Find where the given text appears and provide that cell's center as [X, Y] coordinate. 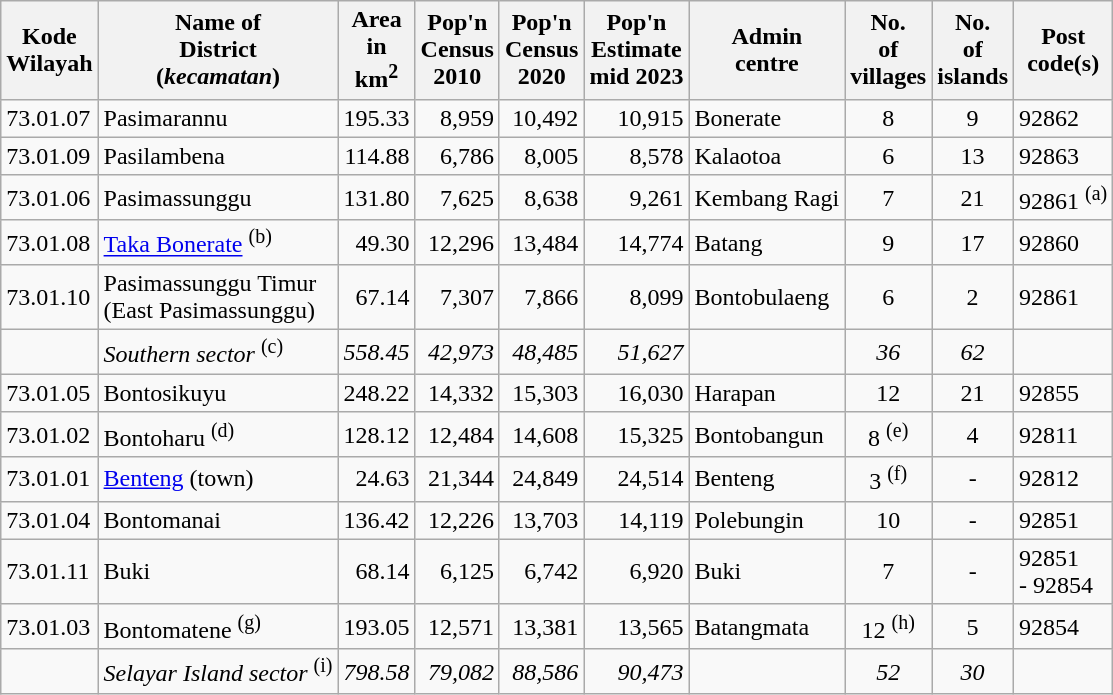
Name ofDistrict(kecamatan) [218, 50]
92861 (a) [1064, 198]
Selayar Island sector (i) [218, 672]
92860 [1064, 242]
Pasimassunggu [218, 198]
88,586 [541, 672]
12,226 [457, 520]
52 [888, 672]
Bontomanai [218, 520]
13,381 [541, 626]
No.ofvillages [888, 50]
13,484 [541, 242]
Bontoharu (d) [218, 434]
15,325 [636, 434]
12,296 [457, 242]
7,866 [541, 298]
Harapan [767, 393]
3 (f) [888, 480]
Pasilambena [218, 156]
14,119 [636, 520]
8 [888, 118]
21,344 [457, 480]
92863 [1064, 156]
73.01.06 [50, 198]
92812 [1064, 480]
24.63 [376, 480]
15,303 [541, 393]
48,485 [541, 352]
14,608 [541, 434]
73.01.10 [50, 298]
30 [973, 672]
No.ofislands [973, 50]
73.01.11 [50, 572]
73.01.04 [50, 520]
10 [888, 520]
6,786 [457, 156]
Batang [767, 242]
73.01.01 [50, 480]
Bontomatene (g) [218, 626]
8,638 [541, 198]
Kalaotoa [767, 156]
62 [973, 352]
Benteng (town) [218, 480]
8,959 [457, 118]
8 (e) [888, 434]
2 [973, 298]
9,261 [636, 198]
Southern sector (c) [218, 352]
10,915 [636, 118]
13 [973, 156]
10,492 [541, 118]
92851 - 92854 [1064, 572]
79,082 [457, 672]
24,849 [541, 480]
49.30 [376, 242]
248.22 [376, 393]
14,774 [636, 242]
Bontobulaeng [767, 298]
73.01.02 [50, 434]
13,703 [541, 520]
67.14 [376, 298]
73.01.03 [50, 626]
17 [973, 242]
92861 [1064, 298]
Benteng [767, 480]
Pop'nCensus2010 [457, 50]
92855 [1064, 393]
131.80 [376, 198]
6,742 [541, 572]
8,005 [541, 156]
68.14 [376, 572]
90,473 [636, 672]
7,307 [457, 298]
Polebungin [767, 520]
Admin centre [767, 50]
12,571 [457, 626]
Kode Wilayah [50, 50]
Pasimarannu [218, 118]
92854 [1064, 626]
12 [888, 393]
4 [973, 434]
Batangmata [767, 626]
136.42 [376, 520]
73.01.05 [50, 393]
6,920 [636, 572]
16,030 [636, 393]
114.88 [376, 156]
Bontosikuyu [218, 393]
73.01.09 [50, 156]
73.01.07 [50, 118]
Kembang Ragi [767, 198]
92862 [1064, 118]
Postcode(s) [1064, 50]
8,578 [636, 156]
14,332 [457, 393]
Pop'nEstimatemid 2023 [636, 50]
5 [973, 626]
73.01.08 [50, 242]
Pasimassunggu Timur (East Pasimassunggu) [218, 298]
92811 [1064, 434]
798.58 [376, 672]
12 (h) [888, 626]
92851 [1064, 520]
558.45 [376, 352]
Bonerate [767, 118]
7,625 [457, 198]
Areain km2 [376, 50]
195.33 [376, 118]
51,627 [636, 352]
24,514 [636, 480]
Taka Bonerate (b) [218, 242]
42,973 [457, 352]
193.05 [376, 626]
6,125 [457, 572]
128.12 [376, 434]
36 [888, 352]
8,099 [636, 298]
Pop'nCensus2020 [541, 50]
Bontobangun [767, 434]
13,565 [636, 626]
12,484 [457, 434]
